Return [X, Y] of the center of cell containing provided text 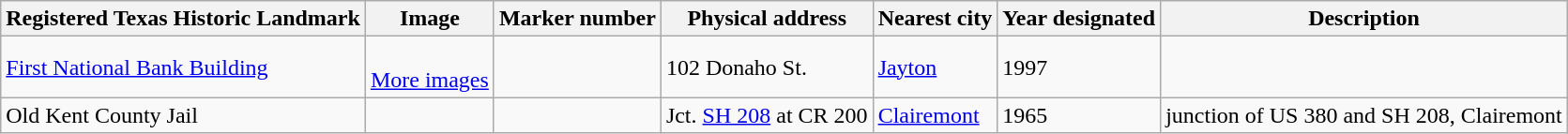
1997 [1079, 67]
Registered Texas Historic Landmark [184, 19]
1965 [1079, 115]
Description [1364, 19]
Old Kent County Jail [184, 115]
Marker number [577, 19]
Jayton [935, 67]
Year designated [1079, 19]
junction of US 380 and SH 208, Clairemont [1364, 115]
102 Donaho St. [767, 67]
Nearest city [935, 19]
Jct. SH 208 at CR 200 [767, 115]
Physical address [767, 19]
Clairemont [935, 115]
First National Bank Building [184, 67]
More images [430, 67]
Image [430, 19]
